Locate the cell with the specified text and output its (x, y) center coordinate. 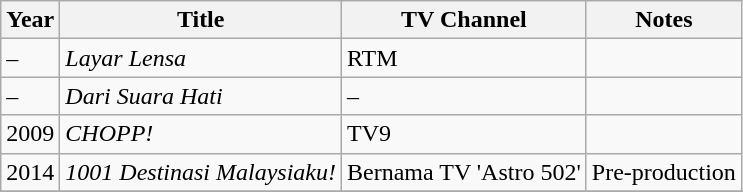
2009 (30, 134)
Bernama TV 'Astro 502' (464, 172)
Title (201, 20)
CHOPP! (201, 134)
TV9 (464, 134)
TV Channel (464, 20)
Pre-production (664, 172)
Layar Lensa (201, 58)
RTM (464, 58)
2014 (30, 172)
1001 Destinasi Malaysiaku! (201, 172)
Notes (664, 20)
Year (30, 20)
Dari Suara Hati (201, 96)
